From the cell containing the given text, extract its center point as [X, Y] coordinate. 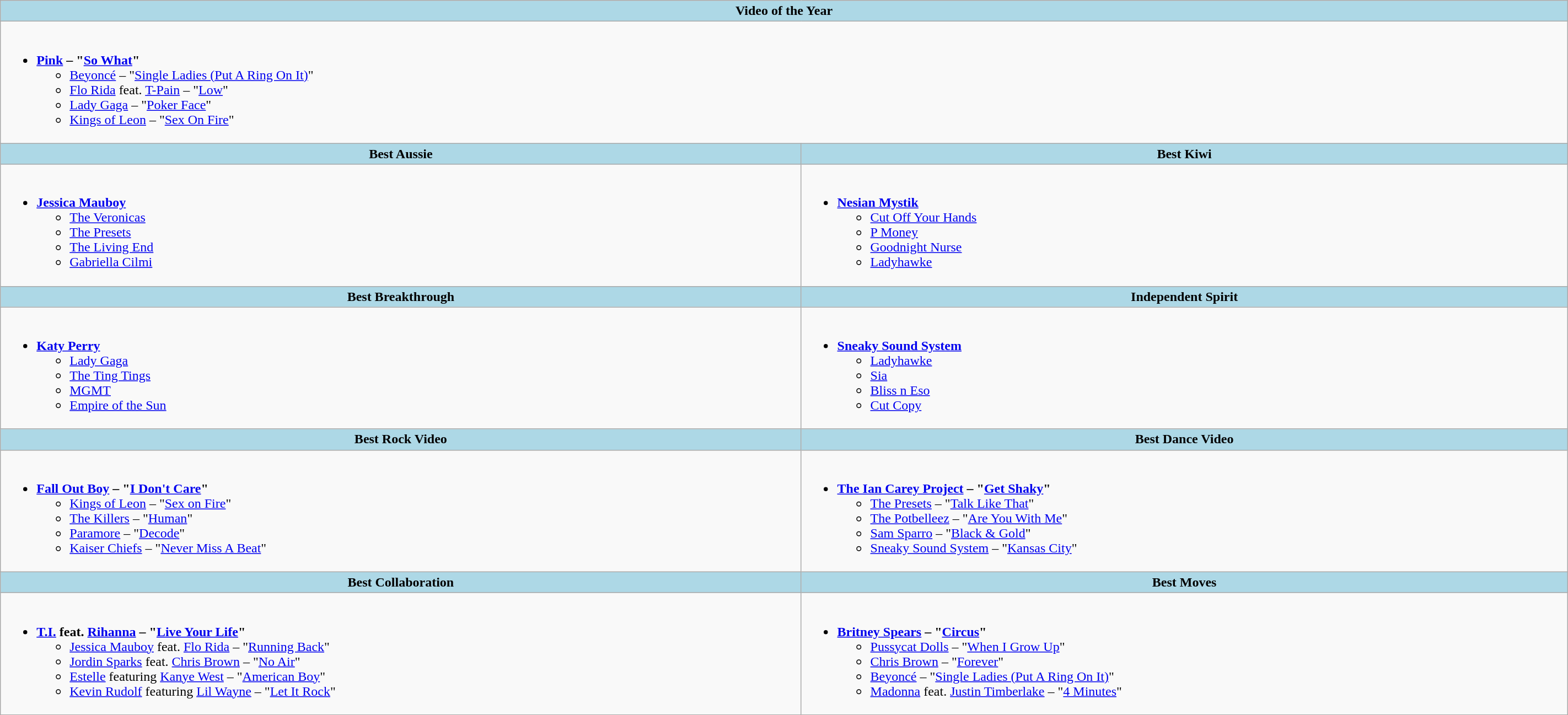
Best Moves [1184, 582]
Best Kiwi [1184, 154]
Sneaky Sound SystemLadyhawkeSiaBliss n EsoCut Copy [1184, 368]
Best Rock Video [401, 439]
Best Breakthrough [401, 297]
Katy PerryLady GagaThe Ting TingsMGMTEmpire of the Sun [401, 368]
Nesian MystikCut Off Your HandsP MoneyGoodnight NurseLadyhawke [1184, 225]
Best Dance Video [1184, 439]
Best Collaboration [401, 582]
Best Aussie [401, 154]
Fall Out Boy – "I Don't Care"Kings of Leon – "Sex on Fire"The Killers – "Human"Paramore – "Decode"Kaiser Chiefs – "Never Miss A Beat" [401, 510]
Independent Spirit [1184, 297]
Video of the Year [784, 11]
Jessica MauboyThe VeronicasThe PresetsThe Living EndGabriella Cilmi [401, 225]
Pink – "So What"Beyoncé – "Single Ladies (Put A Ring On It)"Flo Rida feat. T-Pain – "Low"Lady Gaga – "Poker Face"Kings of Leon – "Sex On Fire" [784, 83]
